Provide the (X, Y) coordinate of the cell's center where the given text is located.  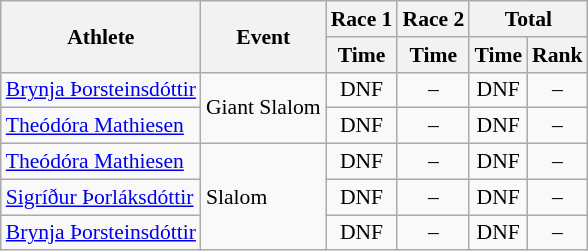
Rank (558, 55)
Giant Slalom (264, 108)
Sigríður Þorláksdóttir (101, 197)
Event (264, 36)
Race 2 (433, 19)
Total (528, 19)
Slalom (264, 198)
Race 1 (362, 19)
Athlete (101, 36)
